Return the (X, Y) coordinate for the center point of the cell that contains the specified text.  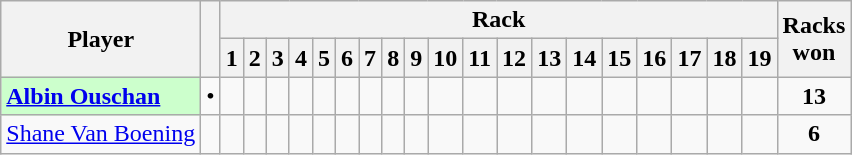
19 (760, 58)
• (210, 96)
18 (724, 58)
2 (254, 58)
4 (300, 58)
11 (480, 58)
14 (584, 58)
5 (324, 58)
1 (232, 58)
Rack (498, 20)
16 (654, 58)
12 (514, 58)
Player (101, 39)
3 (278, 58)
Albin Ouschan (101, 96)
15 (620, 58)
9 (416, 58)
Shane Van Boening (101, 134)
17 (690, 58)
8 (394, 58)
Rackswon (814, 39)
7 (370, 58)
10 (446, 58)
